For the text-containing cell, return its midpoint in [x, y] coordinate format. 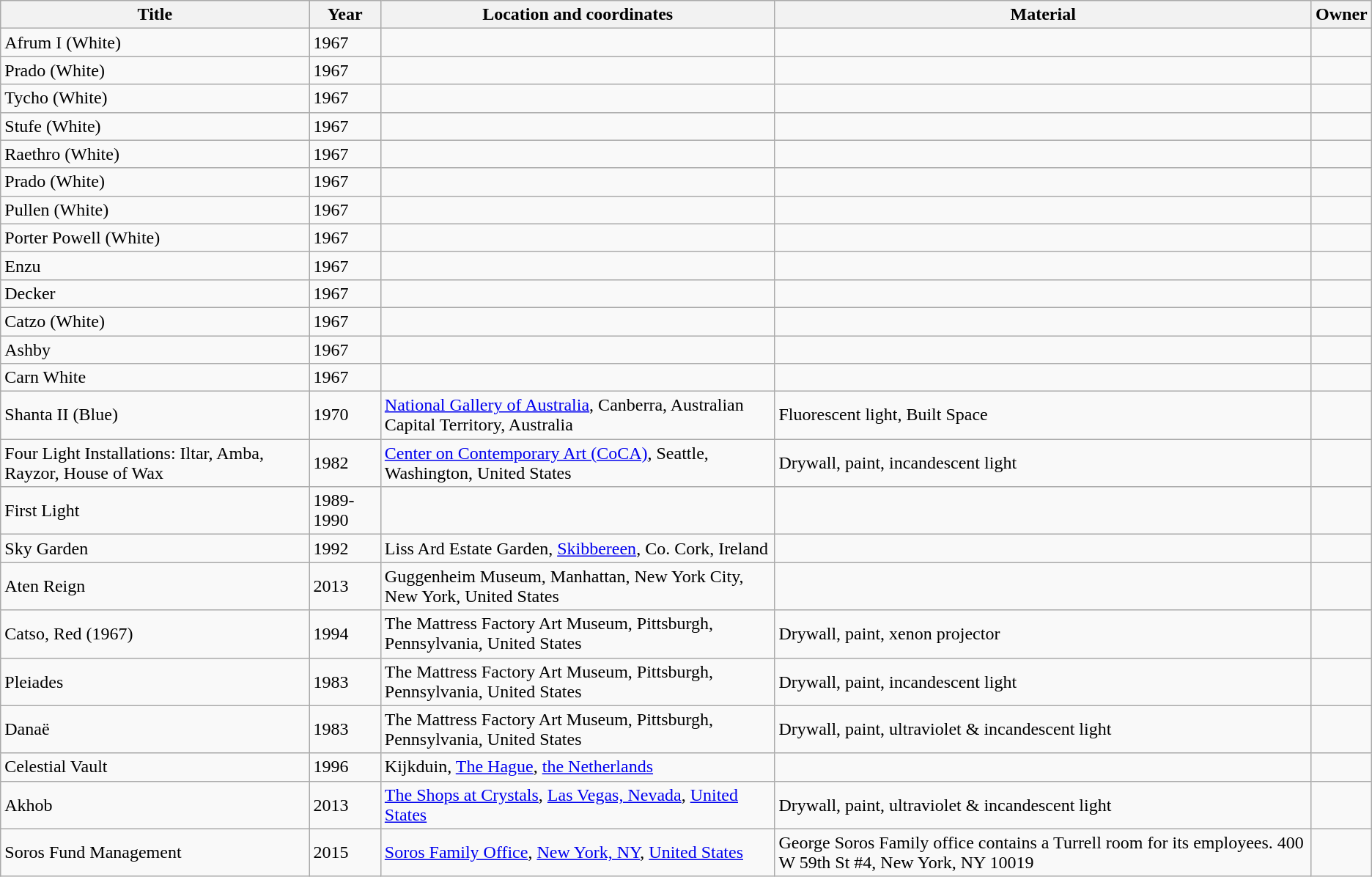
Center on Contemporary Art (CoCA), Seattle, Washington, United States [578, 463]
Carn White [155, 378]
Raethro (White) [155, 154]
1992 [344, 548]
First Light [155, 510]
Material [1044, 15]
Owner [1341, 15]
Soros Fund Management [155, 852]
1989-1990 [344, 510]
Celestial Vault [155, 767]
1994 [344, 634]
Four Light Installations: Iltar, Amba, Rayzor, House of Wax [155, 463]
Fluorescent light, Built Space [1044, 415]
1982 [344, 463]
The Shops at Crystals, Las Vegas, Nevada, United States [578, 805]
Porter Powell (White) [155, 238]
Pleiades [155, 682]
Akhob [155, 805]
Year [344, 15]
Aten Reign [155, 587]
Ashby [155, 350]
Tycho (White) [155, 98]
Stufe (White) [155, 126]
National Gallery of Australia, Canberra, Australian Capital Territory, Australia [578, 415]
Guggenheim Museum, Manhattan, New York City, New York, United States [578, 587]
Pullen (White) [155, 210]
Drywall, paint, xenon projector [1044, 634]
Afrum I (White) [155, 43]
Liss Ard Estate Garden, Skibbereen, Co. Cork, Ireland [578, 548]
Location and coordinates [578, 15]
Shanta II (Blue) [155, 415]
Kijkduin, The Hague, the Netherlands [578, 767]
Catso, Red (1967) [155, 634]
Soros Family Office, New York, NY, United States [578, 852]
Decker [155, 293]
1970 [344, 415]
Enzu [155, 265]
George Soros Family office contains a Turrell room for its employees. 400 W 59th St #4, New York, NY 10019 [1044, 852]
Catzo (White) [155, 321]
2015 [344, 852]
Sky Garden [155, 548]
Title [155, 15]
Danaë [155, 729]
1996 [344, 767]
